Capture the cell that displays the provided text and extract its (X, Y) central coordinate. 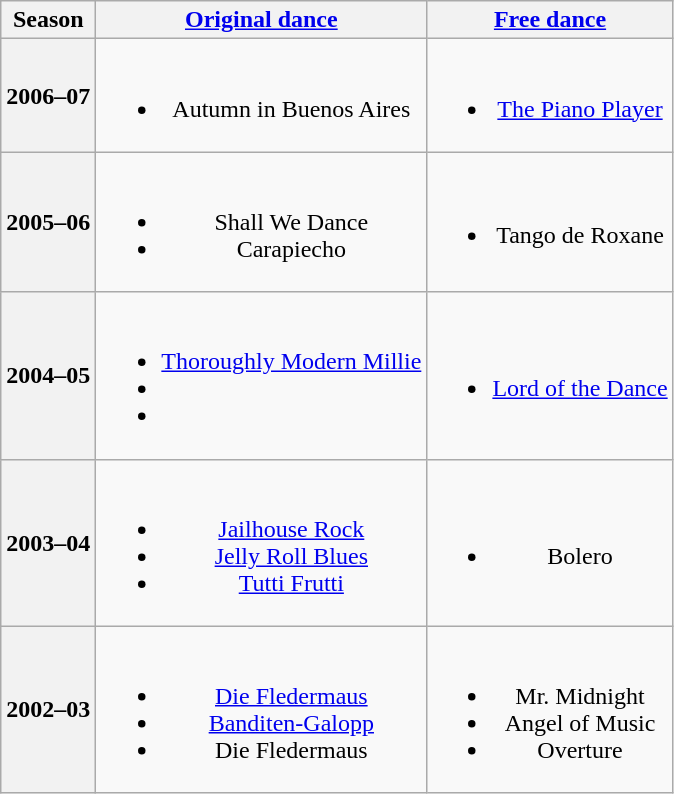
2006–07 (48, 96)
The Piano Player (550, 96)
Autumn in Buenos Aires (262, 96)
Mr. Midnight Angel of Music Overture (550, 710)
Shall We Dance Carapiecho (262, 222)
2004–05 (48, 376)
Lord of the Dance (550, 376)
Bolero (550, 542)
Thoroughly Modern Millie (262, 376)
Tango de Roxane (550, 222)
Original dance (262, 20)
Die Fledermaus Banditen-Galopp Die Fledermaus (262, 710)
Jailhouse Rock Jelly Roll Blues Tutti Frutti (262, 542)
2002–03 (48, 710)
2003–04 (48, 542)
Free dance (550, 20)
Season (48, 20)
2005–06 (48, 222)
